Locate the cell with the specified text and output its (X, Y) center coordinate. 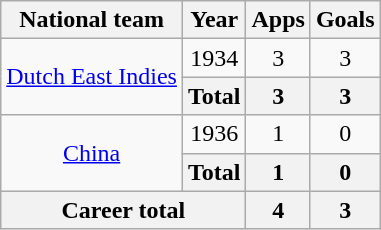
National team (92, 20)
Year (214, 20)
Goals (345, 20)
Dutch East Indies (92, 77)
1936 (214, 134)
Apps (278, 20)
Career total (124, 210)
1934 (214, 58)
China (92, 153)
4 (278, 210)
